Scan for the cell matching the given text and deliver its [x, y] coordinate at center. 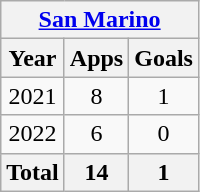
2022 [33, 134]
San Marino [100, 20]
8 [96, 96]
2021 [33, 96]
0 [164, 134]
14 [96, 172]
Total [33, 172]
Apps [96, 58]
Goals [164, 58]
Year [33, 58]
6 [96, 134]
